Output the (x, y) coordinate of the center of the cell containing the given text.  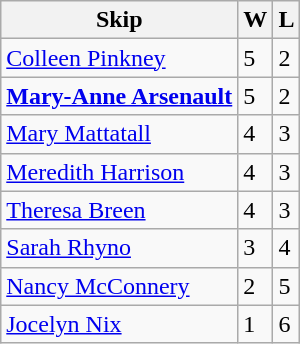
Theresa Breen (120, 210)
6 (286, 324)
L (286, 20)
Colleen Pinkney (120, 58)
Mary Mattatall (120, 134)
Skip (120, 20)
1 (256, 324)
Jocelyn Nix (120, 324)
Meredith Harrison (120, 172)
W (256, 20)
Sarah Rhyno (120, 248)
Nancy McConnery (120, 286)
Mary-Anne Arsenault (120, 96)
